Return [X, Y] of the center of cell containing provided text 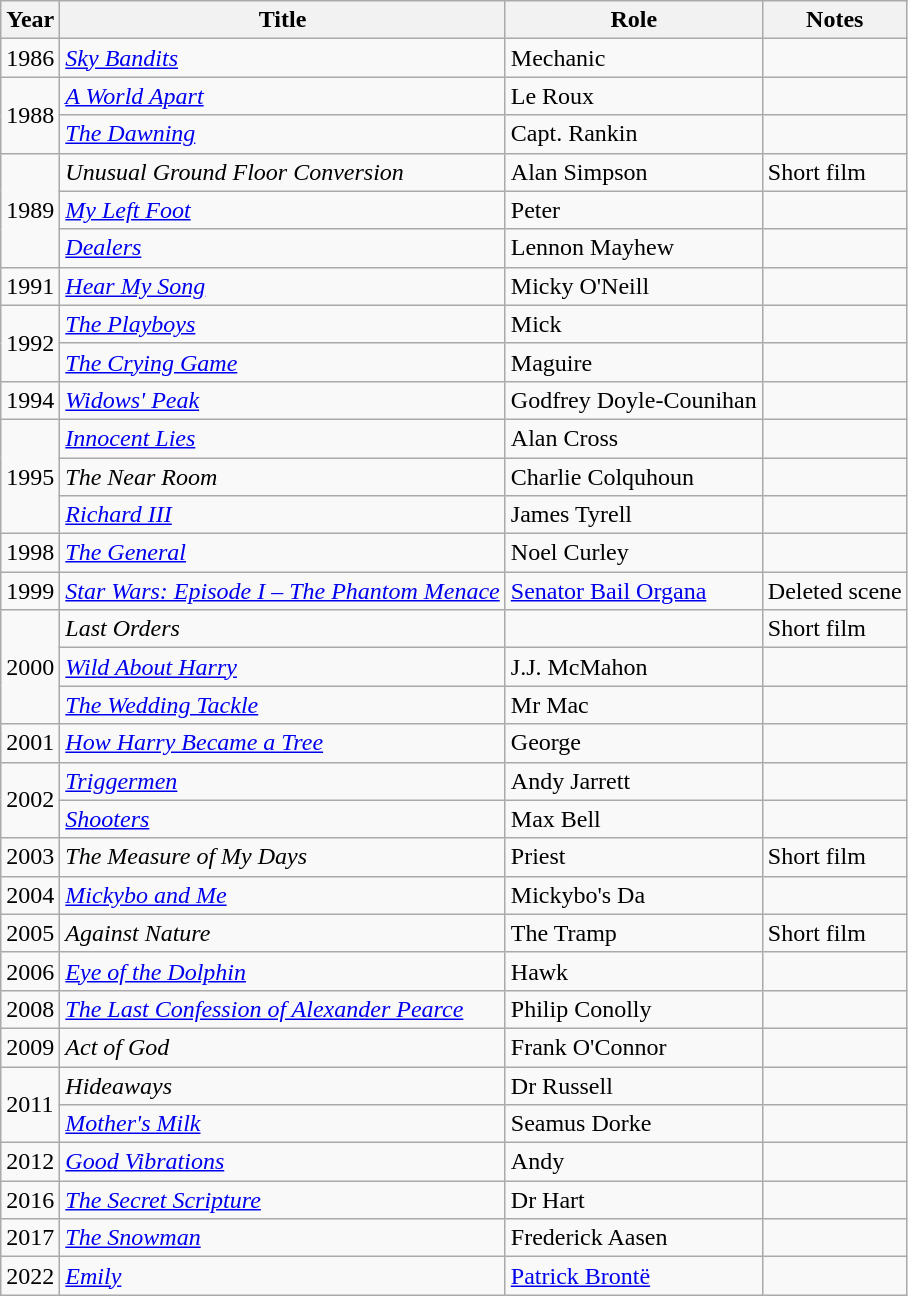
Hear My Song [282, 286]
A World Apart [282, 96]
Good Vibrations [282, 1162]
The Dawning [282, 134]
Alan Simpson [634, 172]
1986 [30, 58]
George [634, 743]
Peter [634, 210]
Hawk [634, 971]
Role [634, 20]
1991 [30, 286]
Frederick Aasen [634, 1238]
Noel Curley [634, 553]
2006 [30, 971]
2001 [30, 743]
1999 [30, 591]
Wild About Harry [282, 667]
The Last Confession of Alexander Pearce [282, 1009]
1992 [30, 343]
Hideaways [282, 1085]
Mick [634, 324]
The Playboys [282, 324]
Andy Jarrett [634, 781]
Title [282, 20]
Act of God [282, 1047]
Capt. Rankin [634, 134]
Sky Bandits [282, 58]
The Wedding Tackle [282, 705]
Emily [282, 1276]
2017 [30, 1238]
The Tramp [634, 933]
Max Bell [634, 819]
2000 [30, 667]
Mickybo and Me [282, 895]
2016 [30, 1200]
Mother's Milk [282, 1124]
2011 [30, 1104]
How Harry Became a Tree [282, 743]
Unusual Ground Floor Conversion [282, 172]
1998 [30, 553]
Godfrey Doyle-Counihan [634, 400]
2012 [30, 1162]
2009 [30, 1047]
Alan Cross [634, 438]
Deleted scene [834, 591]
The Crying Game [282, 362]
Micky O'Neill [634, 286]
The Snowman [282, 1238]
Dr Hart [634, 1200]
Mechanic [634, 58]
Seamus Dorke [634, 1124]
Year [30, 20]
Philip Conolly [634, 1009]
1995 [30, 476]
Dealers [282, 248]
Notes [834, 20]
2003 [30, 857]
1989 [30, 210]
My Left Foot [282, 210]
Last Orders [282, 629]
Eye of the Dolphin [282, 971]
J.J. McMahon [634, 667]
2004 [30, 895]
Against Nature [282, 933]
Triggermen [282, 781]
Mickybo's Da [634, 895]
Charlie Colquhoun [634, 477]
The Secret Scripture [282, 1200]
James Tyrell [634, 515]
The Near Room [282, 477]
Le Roux [634, 96]
Widows' Peak [282, 400]
2008 [30, 1009]
Frank O'Connor [634, 1047]
2022 [30, 1276]
1994 [30, 400]
Dr Russell [634, 1085]
Senator Bail Organa [634, 591]
2002 [30, 800]
Shooters [282, 819]
Innocent Lies [282, 438]
The General [282, 553]
Lennon Mayhew [634, 248]
1988 [30, 115]
Star Wars: Episode I – The Phantom Menace [282, 591]
Andy [634, 1162]
Patrick Brontë [634, 1276]
Mr Mac [634, 705]
Richard III [282, 515]
Priest [634, 857]
2005 [30, 933]
Maguire [634, 362]
The Measure of My Days [282, 857]
